Capture the cell that displays the provided text and extract its (X, Y) central coordinate. 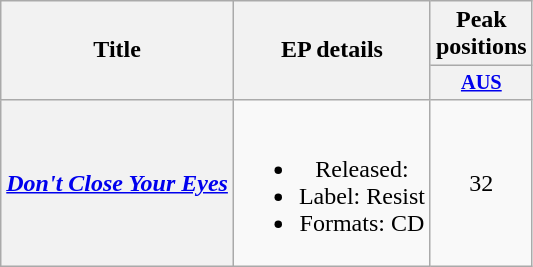
AUS (481, 83)
Title (118, 50)
Released: Label: ResistFormats: CD (332, 182)
Don't Close Your Eyes (118, 182)
32 (481, 182)
Peak positions (481, 34)
EP details (332, 50)
